Pinpoint the cell where the given text exists, returning its (x, y) midpoint coordinate. 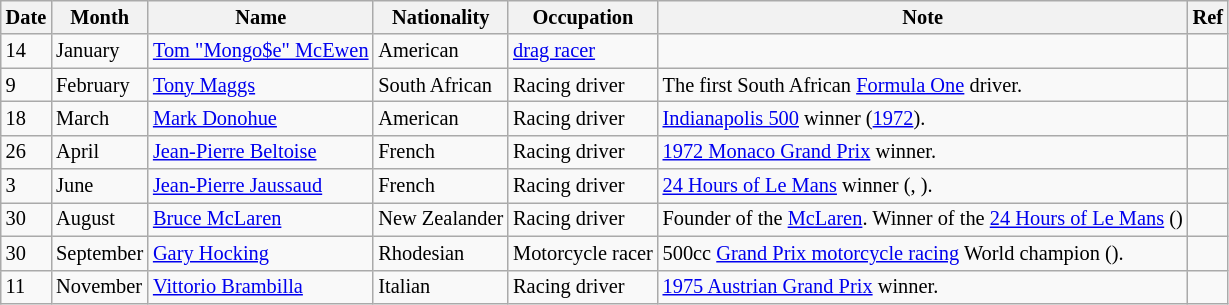
June (100, 186)
New Zealander (440, 219)
January (100, 51)
14 (26, 51)
Occupation (582, 17)
Mark Donohue (260, 118)
March (100, 118)
Gary Hocking (260, 253)
Note (923, 17)
3 (26, 186)
11 (26, 287)
drag racer (582, 51)
26 (26, 152)
February (100, 85)
Founder of the McLaren. Winner of the 24 Hours of Le Mans () (923, 219)
18 (26, 118)
1972 Monaco Grand Prix winner. (923, 152)
1975 Austrian Grand Prix winner. (923, 287)
Vittorio Brambilla (260, 287)
Jean-Pierre Jaussaud (260, 186)
Date (26, 17)
24 Hours of Le Mans winner (, ). (923, 186)
Motorcycle racer (582, 253)
Ref (1208, 17)
9 (26, 85)
September (100, 253)
Bruce McLaren (260, 219)
Tony Maggs (260, 85)
November (100, 287)
April (100, 152)
Indianapolis 500 winner (1972). (923, 118)
500cc Grand Prix motorcycle racing World champion (). (923, 253)
Nationality (440, 17)
Jean-Pierre Beltoise (260, 152)
The first South African Formula One driver. (923, 85)
Rhodesian (440, 253)
Month (100, 17)
Name (260, 17)
South African (440, 85)
August (100, 219)
Italian (440, 287)
Tom "Mongo$e" McEwen (260, 51)
